Capture the cell that displays the provided text and extract its (x, y) central coordinate. 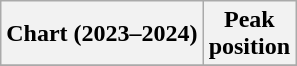
Peakposition (249, 34)
Chart (2023–2024) (102, 34)
